Identify which cell holds the provided text, then report its (x, y) central coordinate. 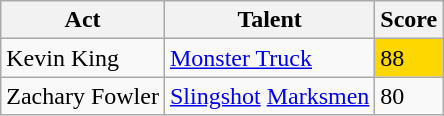
Score (409, 20)
80 (409, 96)
Kevin King (83, 58)
Act (83, 20)
Slingshot Marksmen (269, 96)
Talent (269, 20)
Monster Truck (269, 58)
88 (409, 58)
Zachary Fowler (83, 96)
